Identify which cell holds the provided text, then report its [X, Y] central coordinate. 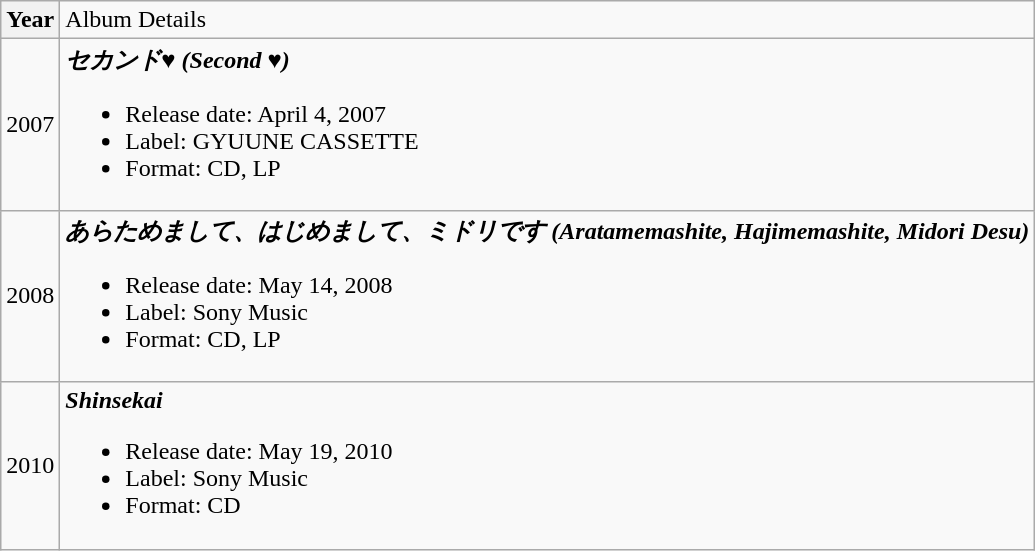
セカンド♥ (Second ♥)Release date: April 4, 2007Label: GYUUNE CASSETTEFormat: CD, LP [548, 125]
2008 [30, 296]
Album Details [548, 20]
2010 [30, 466]
Year [30, 20]
ShinsekaiRelease date: May 19, 2010Label: Sony MusicFormat: CD [548, 466]
あらためまして、はじめまして、ミドリです (Aratamemashite, Hajimemashite, Midori Desu)Release date: May 14, 2008Label: Sony MusicFormat: CD, LP [548, 296]
2007 [30, 125]
